Output the (x, y) coordinate of the center of the cell containing the given text.  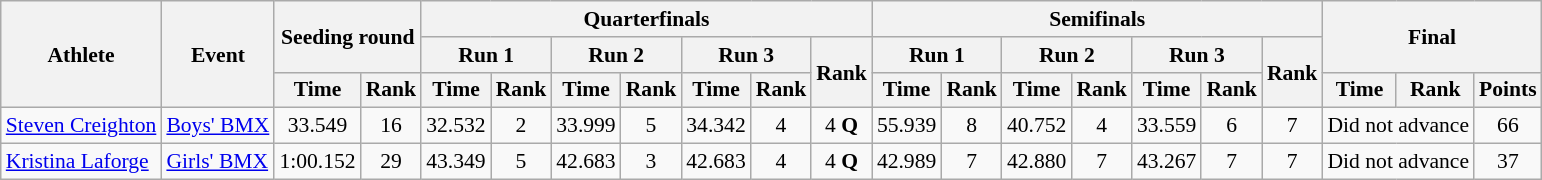
33.999 (586, 126)
Seeding round (348, 36)
8 (972, 126)
37 (1508, 162)
Quarterfinals (646, 19)
3 (652, 162)
1:00.152 (317, 162)
Kristina Laforge (82, 162)
Points (1508, 90)
Final (1432, 36)
43.349 (456, 162)
33.559 (1166, 126)
43.267 (1166, 162)
2 (522, 126)
32.532 (456, 126)
Steven Creighton (82, 126)
40.752 (1036, 126)
66 (1508, 126)
Semifinals (1098, 19)
Boys' BMX (218, 126)
29 (392, 162)
6 (1232, 126)
42.989 (906, 162)
34.342 (716, 126)
55.939 (906, 126)
Athlete (82, 54)
Girls' BMX (218, 162)
33.549 (317, 126)
42.880 (1036, 162)
Event (218, 54)
16 (392, 126)
